Output the [x, y] coordinate of the center of the cell containing the given text.  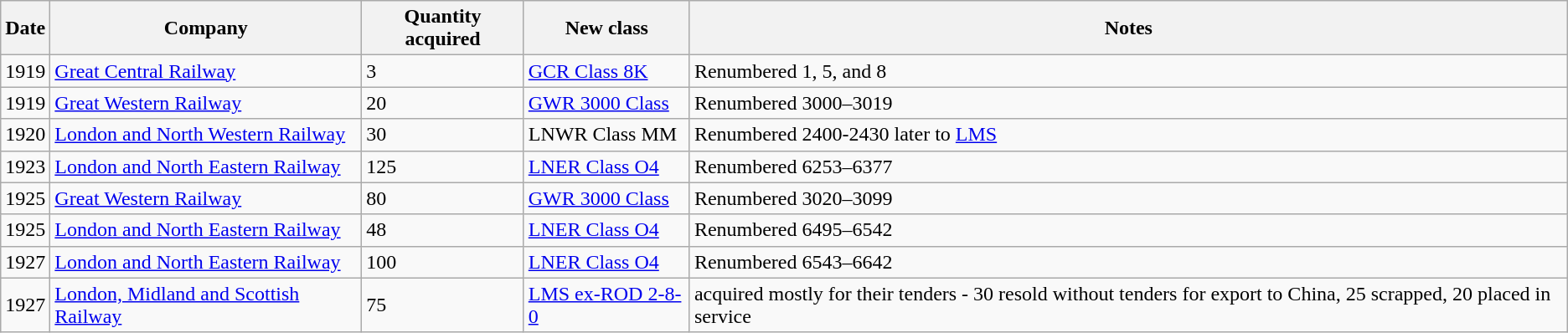
GCR Class 8K [606, 71]
30 [442, 135]
LMS ex-ROD 2-8-0 [606, 305]
acquired mostly for their tenders - 30 resold without tenders for export to China, 25 scrapped, 20 placed in service [1128, 305]
1920 [25, 135]
Renumbered 1, 5, and 8 [1128, 71]
New class [606, 28]
Notes [1128, 28]
1923 [25, 166]
Date [25, 28]
Renumbered 6253–6377 [1128, 166]
Great Central Railway [206, 71]
3 [442, 71]
London and North Western Railway [206, 135]
80 [442, 198]
75 [442, 305]
Renumbered 2400-2430 later to LMS [1128, 135]
Quantity acquired [442, 28]
125 [442, 166]
20 [442, 103]
Renumbered 3000–3019 [1128, 103]
48 [442, 230]
Company [206, 28]
100 [442, 262]
LNWR Class MM [606, 135]
Renumbered 3020–3099 [1128, 198]
Renumbered 6495–6542 [1128, 230]
Renumbered 6543–6642 [1128, 262]
London, Midland and Scottish Railway [206, 305]
